Capture the cell that displays the provided text and extract its [X, Y] central coordinate. 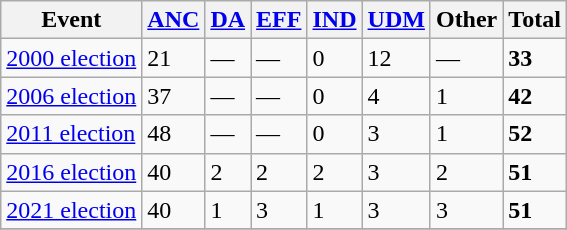
Total [535, 20]
2011 election [72, 134]
2016 election [72, 172]
33 [535, 58]
42 [535, 96]
EFF [279, 20]
2000 election [72, 58]
52 [535, 134]
IND [334, 20]
2006 election [72, 96]
37 [174, 96]
12 [396, 58]
2021 election [72, 210]
21 [174, 58]
48 [174, 134]
DA [228, 20]
Event [72, 20]
4 [396, 96]
ANC [174, 20]
UDM [396, 20]
Other [466, 20]
